Identify which cell holds the provided text, then report its (x, y) central coordinate. 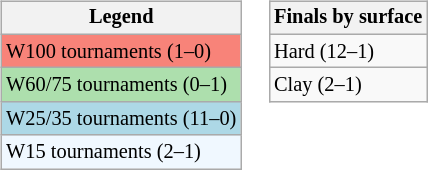
Legend (121, 18)
Hard (12–1) (348, 51)
W25/35 tournaments (11–0) (121, 119)
W100 tournaments (1–0) (121, 51)
W15 tournaments (2–1) (121, 152)
Clay (2–1) (348, 85)
W60/75 tournaments (0–1) (121, 85)
Finals by surface (348, 18)
